Capture the cell that displays the provided text and extract its [x, y] central coordinate. 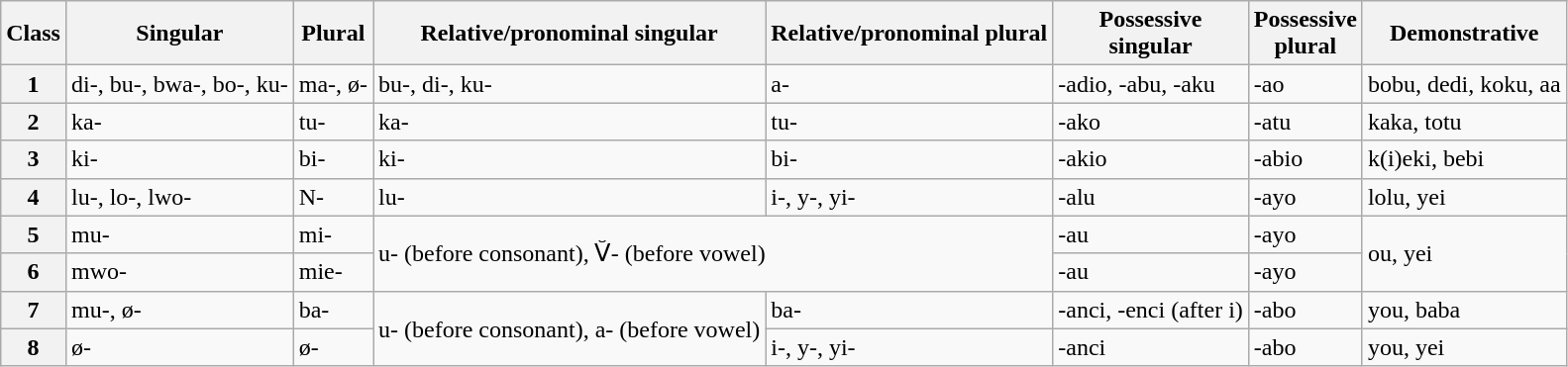
2 [34, 122]
you, yei [1464, 347]
8 [34, 347]
3 [34, 159]
-anci [1151, 347]
ma-, ø- [333, 84]
Singular [179, 34]
6 [34, 272]
-alu [1151, 197]
1 [34, 84]
lolu, yei [1464, 197]
Relative/pronominal plural [909, 34]
mie- [333, 272]
bu-, di-, ku- [570, 84]
Possessivesingular [1151, 34]
mwo- [179, 272]
lu- [570, 197]
-ao [1306, 84]
mu-, ø- [179, 310]
Class [34, 34]
-akio [1151, 159]
-anci, -enci (after i) [1151, 310]
u- (before consonant), V̆- (before vowel) [713, 253]
-abio [1306, 159]
Relative/pronominal singular [570, 34]
ou, yei [1464, 253]
4 [34, 197]
lu-, lo-, lwo- [179, 197]
N- [333, 197]
7 [34, 310]
kaka, totu [1464, 122]
mu- [179, 234]
you, baba [1464, 310]
-ako [1151, 122]
-adio, -abu, -aku [1151, 84]
di-, bu-, bwa-, bo-, ku- [179, 84]
mi- [333, 234]
a- [909, 84]
u- (before consonant), a- (before vowel) [570, 328]
Plural [333, 34]
bobu, dedi, koku, aa [1464, 84]
-atu [1306, 122]
Possessiveplural [1306, 34]
5 [34, 234]
k(i)eki, bebi [1464, 159]
Demonstrative [1464, 34]
